Pinpoint the cell where the given text exists, returning its (X, Y) midpoint coordinate. 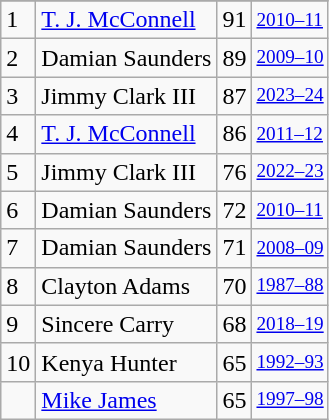
86 (234, 134)
Kenya Hunter (126, 362)
2022–23 (290, 172)
2018–19 (290, 324)
68 (234, 324)
70 (234, 286)
2011–12 (290, 134)
76 (234, 172)
7 (18, 248)
2009–10 (290, 58)
3 (18, 96)
91 (234, 20)
9 (18, 324)
Mike James (126, 400)
1992–93 (290, 362)
Sincere Carry (126, 324)
Clayton Adams (126, 286)
4 (18, 134)
89 (234, 58)
87 (234, 96)
2008–09 (290, 248)
2023–24 (290, 96)
72 (234, 210)
5 (18, 172)
1997–98 (290, 400)
1987–88 (290, 286)
6 (18, 210)
1 (18, 20)
71 (234, 248)
2 (18, 58)
10 (18, 362)
8 (18, 286)
